Provide the [X, Y] coordinate of the cell's center where the given text is located.  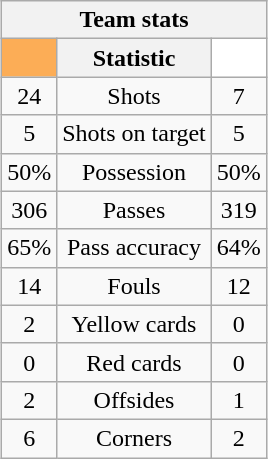
7 [238, 96]
Passes [134, 210]
306 [30, 210]
1 [238, 400]
Statistic [134, 58]
6 [30, 438]
319 [238, 210]
24 [30, 96]
Offsides [134, 400]
Possession [134, 172]
Yellow cards [134, 324]
14 [30, 286]
Pass accuracy [134, 248]
Corners [134, 438]
64% [238, 248]
65% [30, 248]
Red cards [134, 362]
Shots on target [134, 134]
Fouls [134, 286]
Shots [134, 96]
12 [238, 286]
Team stats [134, 20]
